Determine the [x, y] coordinate at the center of the cell enclosing the given text.  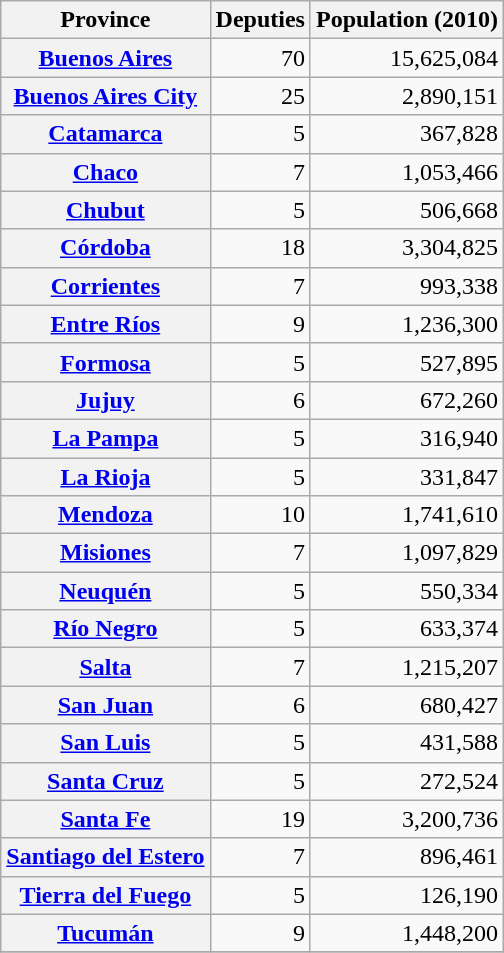
18 [260, 248]
15,625,084 [406, 58]
2,890,151 [406, 96]
Río Negro [106, 629]
Jujuy [106, 400]
Santa Fe [106, 819]
431,588 [406, 743]
527,895 [406, 362]
1,215,207 [406, 667]
Buenos Aires [106, 58]
1,741,610 [406, 515]
Santa Cruz [106, 781]
Deputies [260, 20]
Santiago del Estero [106, 857]
896,461 [406, 857]
Salta [106, 667]
Formosa [106, 362]
70 [260, 58]
3,304,825 [406, 248]
506,668 [406, 210]
1,053,466 [406, 172]
10 [260, 515]
Catamarca [106, 134]
126,190 [406, 895]
La Pampa [106, 438]
San Luis [106, 743]
Córdoba [106, 248]
1,097,829 [406, 553]
680,427 [406, 705]
San Juan [106, 705]
Chubut [106, 210]
25 [260, 96]
Entre Ríos [106, 324]
1,448,200 [406, 933]
331,847 [406, 477]
993,338 [406, 286]
272,524 [406, 781]
Buenos Aires City [106, 96]
Chaco [106, 172]
3,200,736 [406, 819]
1,236,300 [406, 324]
Misiones [106, 553]
19 [260, 819]
316,940 [406, 438]
La Rioja [106, 477]
633,374 [406, 629]
Mendoza [106, 515]
672,260 [406, 400]
Tucumán [106, 933]
Neuquén [106, 591]
Province [106, 20]
Corrientes [106, 286]
Tierra del Fuego [106, 895]
550,334 [406, 591]
367,828 [406, 134]
Population (2010) [406, 20]
